Pinpoint the cell where the given text exists, returning its (X, Y) midpoint coordinate. 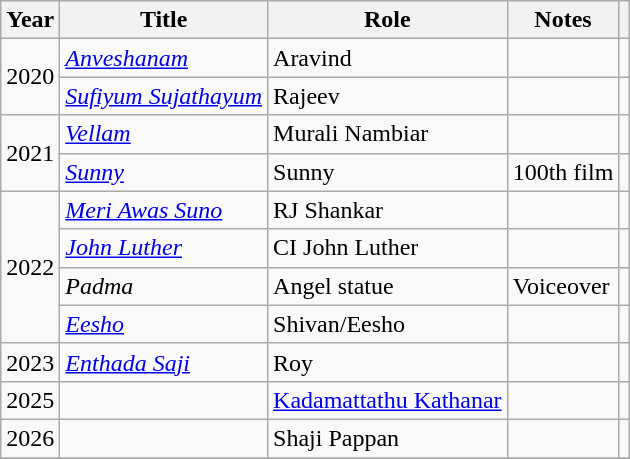
Vellam (164, 134)
100th film (563, 172)
Role (388, 20)
CI John Luther (388, 248)
Year (30, 20)
Meri Awas Suno (164, 210)
Kadamattathu Kathanar (388, 400)
Murali Nambiar (388, 134)
Sufiyum Sujathayum (164, 96)
2026 (30, 438)
2025 (30, 400)
Shaji Pappan (388, 438)
Eesho (164, 324)
Voiceover (563, 286)
Notes (563, 20)
2022 (30, 267)
RJ Shankar (388, 210)
Enthada Saji (164, 362)
Title (164, 20)
Rajeev (388, 96)
2020 (30, 77)
John Luther (164, 248)
Anveshanam (164, 58)
2023 (30, 362)
Angel statue (388, 286)
2021 (30, 153)
Roy (388, 362)
Shivan/Eesho (388, 324)
Aravind (388, 58)
Padma (164, 286)
